Output the (x, y) coordinate of the center of the cell containing the given text.  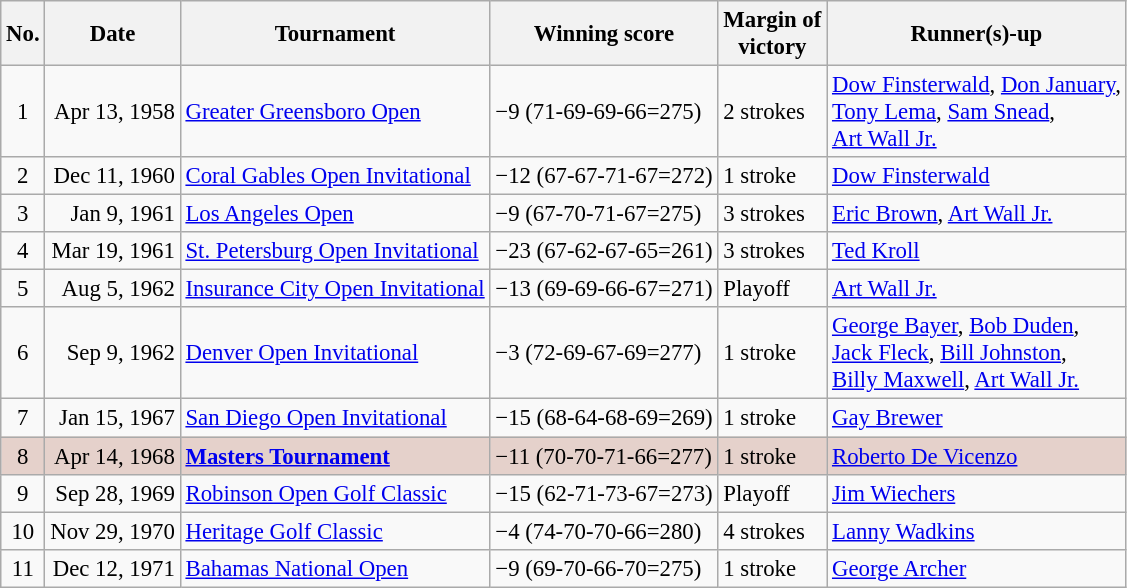
3 (23, 214)
8 (23, 456)
Coral Gables Open Invitational (335, 176)
−12 (67-67-71-67=272) (604, 176)
−11 (70-70-71-66=277) (604, 456)
Dec 11, 1960 (112, 176)
11 (23, 568)
−4 (74-70-70-66=280) (604, 531)
San Diego Open Invitational (335, 418)
Roberto De Vicenzo (977, 456)
Dec 12, 1971 (112, 568)
Dow Finsterwald (977, 176)
1 (23, 112)
St. Petersburg Open Invitational (335, 251)
2 (23, 176)
7 (23, 418)
Winning score (604, 34)
Eric Brown, Art Wall Jr. (977, 214)
Greater Greensboro Open (335, 112)
4 (23, 251)
−13 (69-69-66-67=271) (604, 289)
−9 (67-70-71-67=275) (604, 214)
Los Angeles Open (335, 214)
Ted Kroll (977, 251)
Jan 9, 1961 (112, 214)
4 strokes (772, 531)
10 (23, 531)
Gay Brewer (977, 418)
6 (23, 354)
Robinson Open Golf Classic (335, 493)
Apr 14, 1968 (112, 456)
Insurance City Open Invitational (335, 289)
Tournament (335, 34)
Jan 15, 1967 (112, 418)
−3 (72-69-67-69=277) (604, 354)
Runner(s)-up (977, 34)
Art Wall Jr. (977, 289)
Jim Wiechers (977, 493)
−15 (68-64-68-69=269) (604, 418)
−9 (69-70-66-70=275) (604, 568)
9 (23, 493)
Bahamas National Open (335, 568)
Apr 13, 1958 (112, 112)
Aug 5, 1962 (112, 289)
Heritage Golf Classic (335, 531)
−15 (62-71-73-67=273) (604, 493)
Sep 28, 1969 (112, 493)
Masters Tournament (335, 456)
−23 (67-62-67-65=261) (604, 251)
Margin ofvictory (772, 34)
−9 (71-69-69-66=275) (604, 112)
Date (112, 34)
5 (23, 289)
Mar 19, 1961 (112, 251)
2 strokes (772, 112)
No. (23, 34)
Dow Finsterwald, Don January, Tony Lema, Sam Snead, Art Wall Jr. (977, 112)
Sep 9, 1962 (112, 354)
Denver Open Invitational (335, 354)
George Archer (977, 568)
Nov 29, 1970 (112, 531)
Lanny Wadkins (977, 531)
George Bayer, Bob Duden, Jack Fleck, Bill Johnston, Billy Maxwell, Art Wall Jr. (977, 354)
